Extract the (x, y) coordinate from the center of the cell holding the provided text.  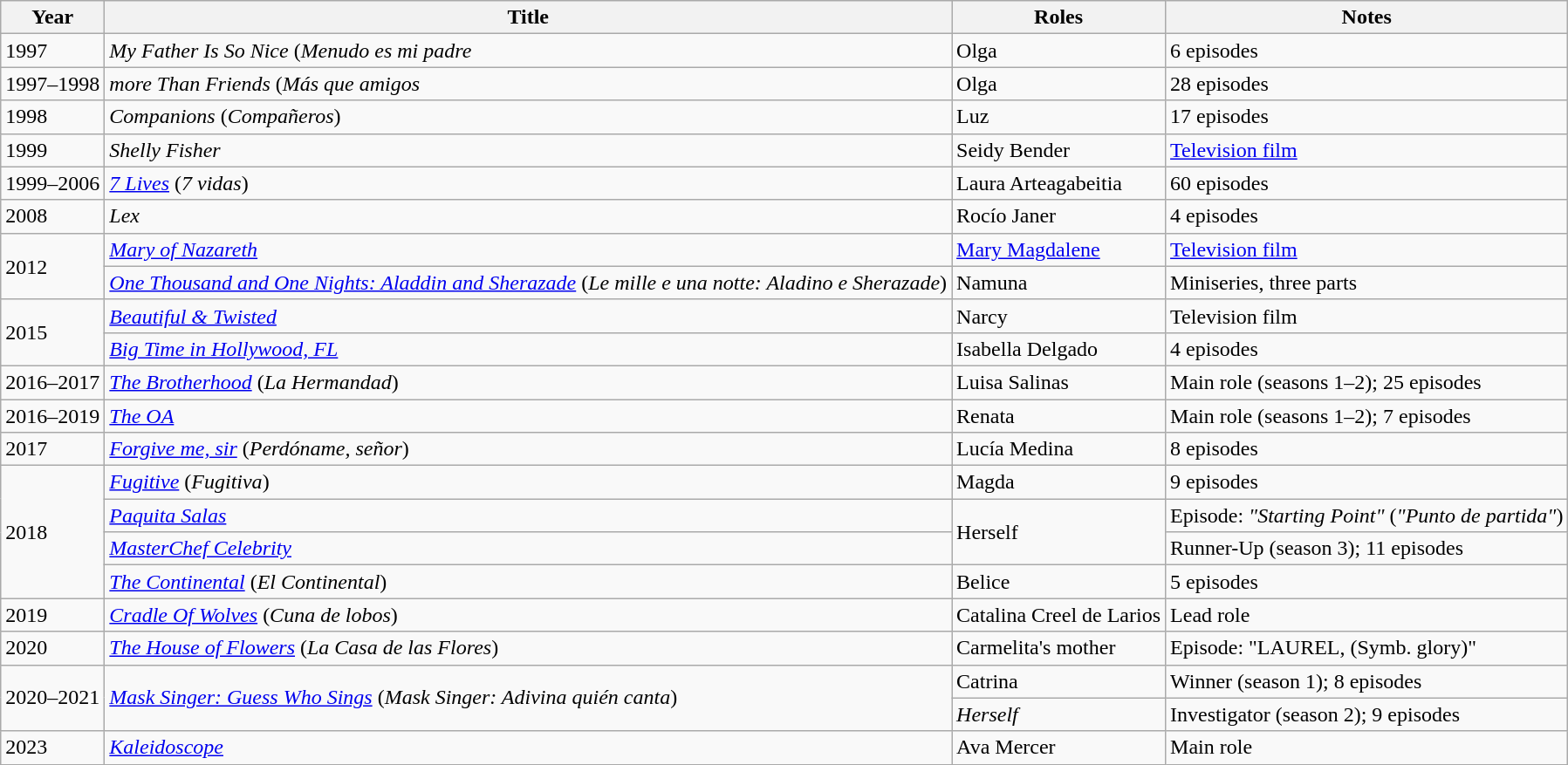
2017 (52, 449)
2015 (52, 332)
Fugitive (Fugitiva) (529, 482)
9 episodes (1366, 482)
My Father Is So Nice (Menudo es mi padre (529, 51)
Big Time in Hollywood, FL (529, 349)
2023 (52, 748)
Lucía Medina (1059, 449)
Mary Magdalene (1059, 249)
2012 (52, 266)
Episode: "Starting Point" ("Punto de partida") (1366, 516)
Kaleidoscope (529, 748)
Miniseries, three parts (1366, 283)
Notes (1366, 17)
Title (529, 17)
Lex (529, 216)
Companions (Compañeros) (529, 117)
17 episodes (1366, 117)
2020–2021 (52, 698)
Luz (1059, 117)
Forgive me, sir (Perdóname, señor) (529, 449)
MasterChef Celebrity (529, 549)
Episode: "LAUREL, (Symb. glory)" (1366, 648)
Runner-Up (season 3); 11 episodes (1366, 549)
1999 (52, 150)
8 episodes (1366, 449)
Narcy (1059, 316)
2019 (52, 615)
Magda (1059, 482)
Seidy Bender (1059, 150)
Rocío Janer (1059, 216)
The Brotherhood (La Hermandad) (529, 382)
Isabella Delgado (1059, 349)
Catalina Creel de Larios (1059, 615)
Beautiful & Twisted (529, 316)
1998 (52, 117)
Main role (1366, 748)
5 episodes (1366, 582)
The Continental (El Continental) (529, 582)
One Thousand and One Nights: Aladdin and Sherazade (Le mille e una notte: Aladino e Sherazade) (529, 283)
Lead role (1366, 615)
1997 (52, 51)
28 episodes (1366, 84)
Luisa Salinas (1059, 382)
Paquita Salas (529, 516)
Roles (1059, 17)
Laura Arteagabeitia (1059, 183)
2018 (52, 532)
Ava Mercer (1059, 748)
2008 (52, 216)
Shelly Fisher (529, 150)
Cradle Of Wolves (Cuna de lobos) (529, 615)
Mask Singer: Guess Who Sings (Mask Singer: Adivina quién canta) (529, 698)
The OA (529, 416)
1997–1998 (52, 84)
Mary of Nazareth (529, 249)
1999–2006 (52, 183)
Year (52, 17)
Winner (season 1); 8 episodes (1366, 681)
more Than Friends (Más que amigos (529, 84)
2016–2017 (52, 382)
60 episodes (1366, 183)
Carmelita's mother (1059, 648)
2016–2019 (52, 416)
The House of Flowers (La Casa de las Flores) (529, 648)
Main role (seasons 1–2); 25 episodes (1366, 382)
Investigator (season 2); 9 episodes (1366, 714)
2020 (52, 648)
Catrina (1059, 681)
Namuna (1059, 283)
7 Lives (7 vidas) (529, 183)
6 episodes (1366, 51)
Renata (1059, 416)
Main role (seasons 1–2); 7 episodes (1366, 416)
Belice (1059, 582)
